For the text-containing cell, return its midpoint in (X, Y) coordinate format. 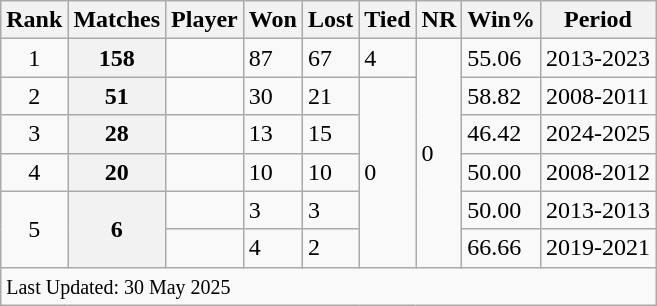
Tied (388, 20)
2008-2012 (598, 172)
Rank (34, 20)
2024-2025 (598, 134)
1 (34, 58)
2019-2021 (598, 248)
5 (34, 229)
Matches (117, 20)
Player (205, 20)
87 (272, 58)
55.06 (502, 58)
66.66 (502, 248)
Win% (502, 20)
Last Updated: 30 May 2025 (328, 286)
Period (598, 20)
2008-2011 (598, 96)
30 (272, 96)
158 (117, 58)
15 (330, 134)
Won (272, 20)
2013-2013 (598, 210)
51 (117, 96)
6 (117, 229)
21 (330, 96)
NR (439, 20)
67 (330, 58)
Lost (330, 20)
2013-2023 (598, 58)
46.42 (502, 134)
28 (117, 134)
58.82 (502, 96)
20 (117, 172)
13 (272, 134)
